Extract the [x, y] coordinate from the center of the cell holding the provided text.  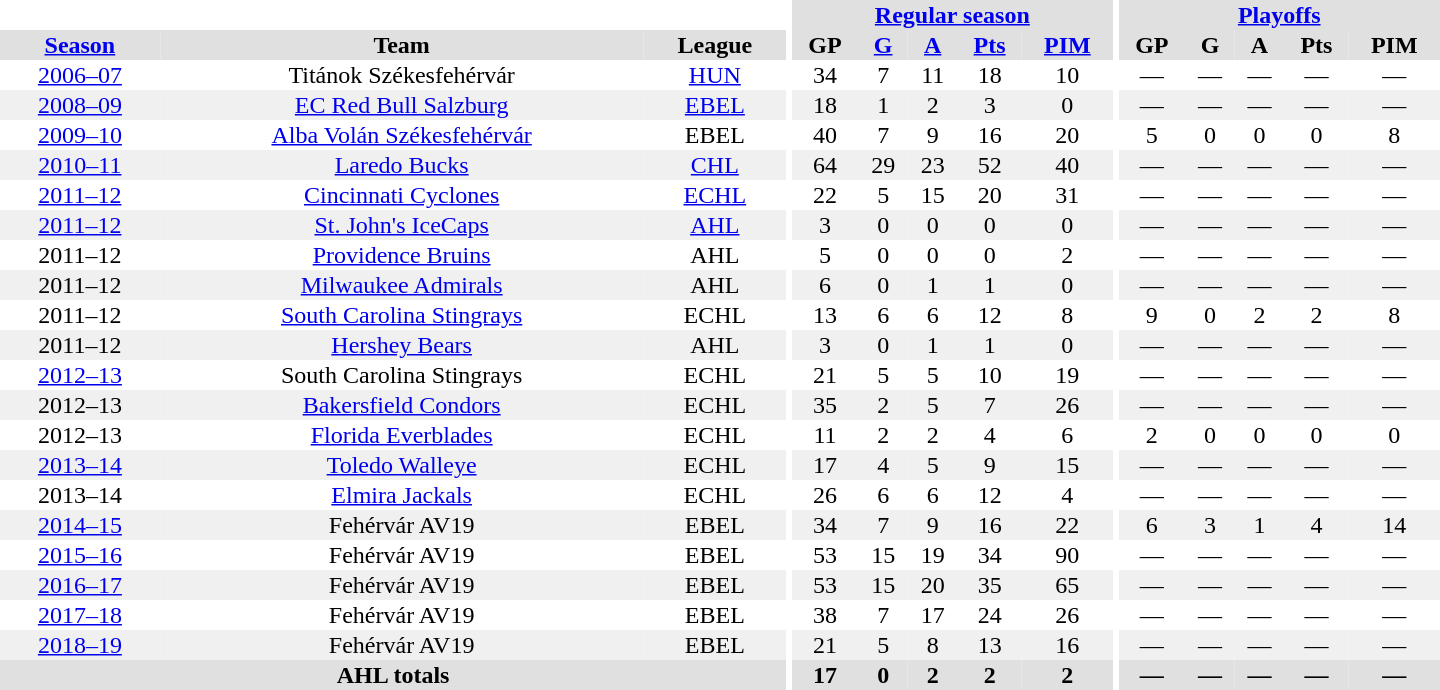
23 [933, 165]
24 [989, 615]
Titánok Székesfehérvár [402, 75]
65 [1068, 585]
Providence Bruins [402, 255]
2018–19 [80, 645]
HUN [716, 75]
14 [1394, 525]
CHL [716, 165]
Milwaukee Admirals [402, 285]
2008–09 [80, 105]
31 [1068, 195]
2006–07 [80, 75]
Cincinnati Cyclones [402, 195]
Season [80, 45]
AHL totals [393, 675]
90 [1068, 555]
EC Red Bull Salzburg [402, 105]
2015–16 [80, 555]
2017–18 [80, 615]
2016–17 [80, 585]
52 [989, 165]
Hershey Bears [402, 345]
Team [402, 45]
38 [826, 615]
2010–11 [80, 165]
St. John's IceCaps [402, 225]
Florida Everblades [402, 435]
Alba Volán Székesfehérvár [402, 135]
64 [826, 165]
2009–10 [80, 135]
Regular season [952, 15]
Elmira Jackals [402, 495]
Toledo Walleye [402, 465]
2014–15 [80, 525]
29 [883, 165]
Laredo Bucks [402, 165]
Playoffs [1279, 15]
League [716, 45]
Bakersfield Condors [402, 405]
